Locate the cell with the specified text and output its (x, y) center coordinate. 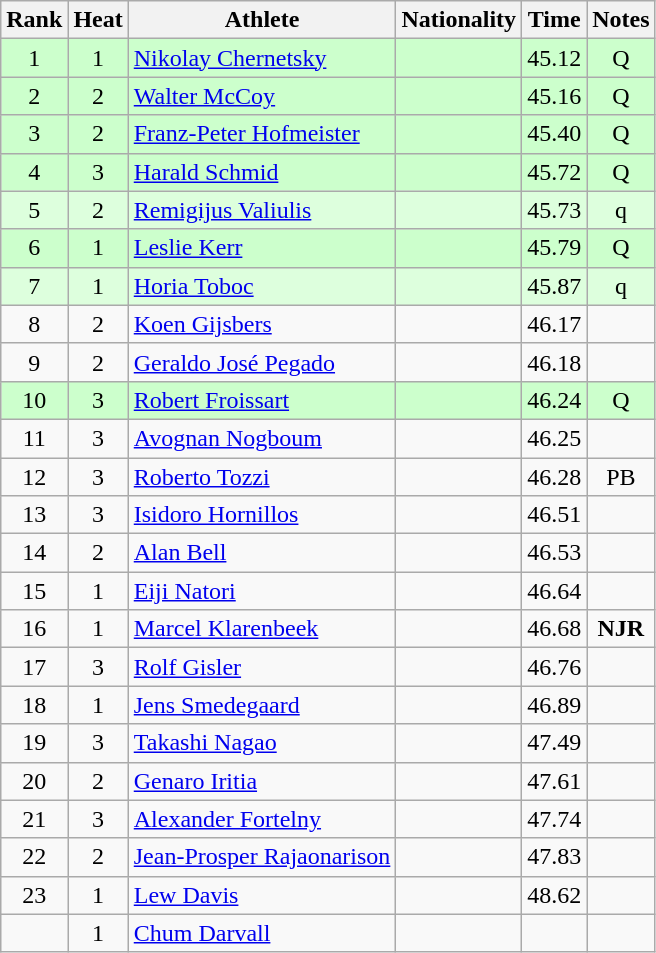
Avognan Nogboum (262, 438)
8 (34, 324)
45.87 (554, 286)
Jens Smedegaard (262, 705)
4 (34, 172)
11 (34, 438)
Notes (621, 20)
18 (34, 705)
47.49 (554, 743)
46.24 (554, 400)
47.74 (554, 819)
PB (621, 477)
19 (34, 743)
7 (34, 286)
47.61 (554, 781)
Eiji Natori (262, 591)
46.89 (554, 705)
21 (34, 819)
Isidoro Hornillos (262, 515)
46.17 (554, 324)
45.16 (554, 96)
22 (34, 857)
Marcel Klarenbeek (262, 629)
Geraldo José Pegado (262, 362)
46.25 (554, 438)
46.18 (554, 362)
45.79 (554, 248)
Genaro Iritia (262, 781)
Chum Darvall (262, 933)
16 (34, 629)
6 (34, 248)
45.73 (554, 210)
46.76 (554, 667)
45.12 (554, 58)
46.51 (554, 515)
46.53 (554, 553)
Franz-Peter Hofmeister (262, 134)
14 (34, 553)
Lew Davis (262, 895)
Takashi Nagao (262, 743)
20 (34, 781)
15 (34, 591)
Heat (98, 20)
Rolf Gisler (262, 667)
10 (34, 400)
Jean-Prosper Rajaonarison (262, 857)
17 (34, 667)
Nikolay Chernetsky (262, 58)
Alexander Fortelny (262, 819)
Nationality (459, 20)
Horia Toboc (262, 286)
47.83 (554, 857)
23 (34, 895)
Roberto Tozzi (262, 477)
Robert Froissart (262, 400)
Walter McCoy (262, 96)
5 (34, 210)
46.64 (554, 591)
Athlete (262, 20)
Harald Schmid (262, 172)
Koen Gijsbers (262, 324)
Alan Bell (262, 553)
46.68 (554, 629)
Remigijus Valiulis (262, 210)
45.72 (554, 172)
45.40 (554, 134)
46.28 (554, 477)
12 (34, 477)
Leslie Kerr (262, 248)
Time (554, 20)
13 (34, 515)
NJR (621, 629)
48.62 (554, 895)
9 (34, 362)
Rank (34, 20)
